Return the [X, Y] coordinate for the center point of the cell that contains the specified text.  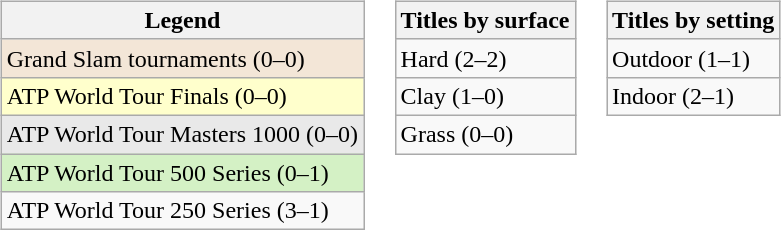
ATP World Tour Masters 1000 (0–0) [182, 134]
Hard (2–2) [485, 58]
ATP World Tour 500 Series (0–1) [182, 173]
ATP World Tour Finals (0–0) [182, 96]
Clay (1–0) [485, 96]
Legend [182, 20]
Indoor (2–1) [694, 96]
Titles by surface [485, 20]
ATP World Tour 250 Series (3–1) [182, 211]
Outdoor (1–1) [694, 58]
Grass (0–0) [485, 134]
Grand Slam tournaments (0–0) [182, 58]
Titles by setting [694, 20]
